Capture the cell that displays the provided text and extract its (x, y) central coordinate. 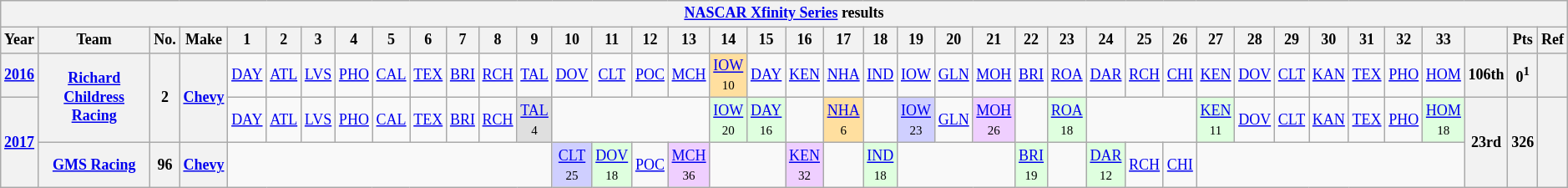
29 (1291, 40)
01 (1523, 75)
31 (1367, 40)
96 (165, 165)
12 (650, 40)
KEN32 (805, 165)
DAY16 (766, 120)
30 (1329, 40)
DAR (1105, 75)
DOV18 (612, 165)
25 (1145, 40)
24 (1105, 40)
No. (165, 40)
26 (1180, 40)
Year (20, 40)
32 (1404, 40)
2017 (20, 142)
Make (204, 40)
1 (247, 40)
HOM18 (1444, 120)
10 (572, 40)
MCH36 (689, 165)
2016 (20, 75)
Team (94, 40)
IOW23 (917, 120)
13 (689, 40)
IOW20 (728, 120)
HOM (1444, 75)
22 (1032, 40)
MOH (994, 75)
27 (1216, 40)
5 (391, 40)
19 (917, 40)
NHA6 (843, 120)
IND (880, 75)
326 (1523, 142)
7 (463, 40)
DAR12 (1105, 165)
BRI19 (1032, 165)
17 (843, 40)
IOW (917, 75)
KEN11 (1216, 120)
CLT25 (572, 165)
4 (354, 40)
14 (728, 40)
33 (1444, 40)
8 (498, 40)
106th (1486, 75)
20 (953, 40)
Ref (1553, 40)
MOH26 (994, 120)
23rd (1486, 142)
9 (534, 40)
Richard Childress Racing (94, 97)
18 (880, 40)
6 (428, 40)
MCH (689, 75)
IND18 (880, 165)
TAL4 (534, 120)
NASCAR Xfinity Series results (784, 13)
28 (1255, 40)
15 (766, 40)
IOW10 (728, 75)
23 (1067, 40)
ROA (1067, 75)
21 (994, 40)
Pts (1523, 40)
16 (805, 40)
ROA18 (1067, 120)
TAL (534, 75)
3 (317, 40)
GMS Racing (94, 165)
NHA (843, 75)
11 (612, 40)
